Determine the [X, Y] coordinate at the center of the cell enclosing the given text.  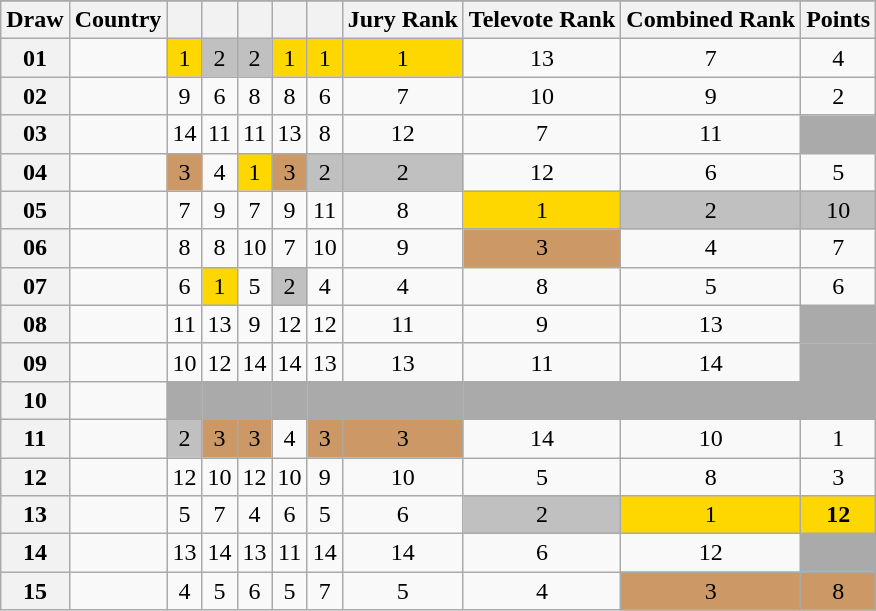
Draw [35, 20]
04 [35, 172]
07 [35, 286]
Country [118, 20]
08 [35, 324]
Combined Rank [711, 20]
15 [35, 591]
Jury Rank [402, 20]
01 [35, 58]
06 [35, 248]
Televote Rank [542, 20]
02 [35, 96]
05 [35, 210]
Points [838, 20]
09 [35, 362]
03 [35, 134]
